Extract the [X, Y] coordinate from the center of the cell holding the provided text.  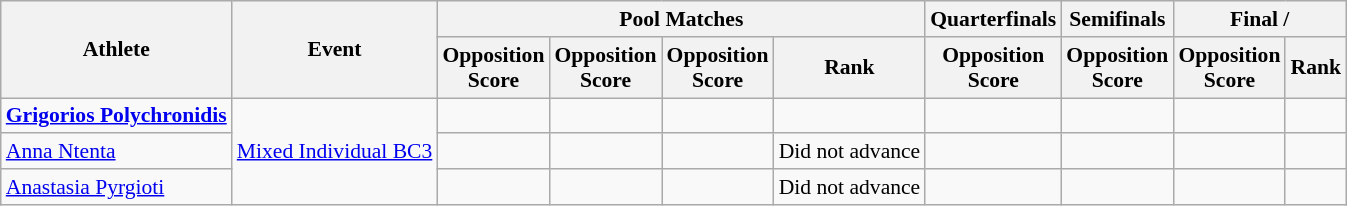
Final / [1260, 19]
Anastasia Pyrgioti [116, 187]
Event [335, 50]
Anna Ntenta [116, 152]
Semifinals [1117, 19]
Grigorios Polychronidis [116, 116]
Athlete [116, 50]
Mixed Ιndividual BC3 [335, 152]
Quarterfinals [993, 19]
Pool Matches [681, 19]
